Determine the (X, Y) coordinate at the center of the cell enclosing the given text.  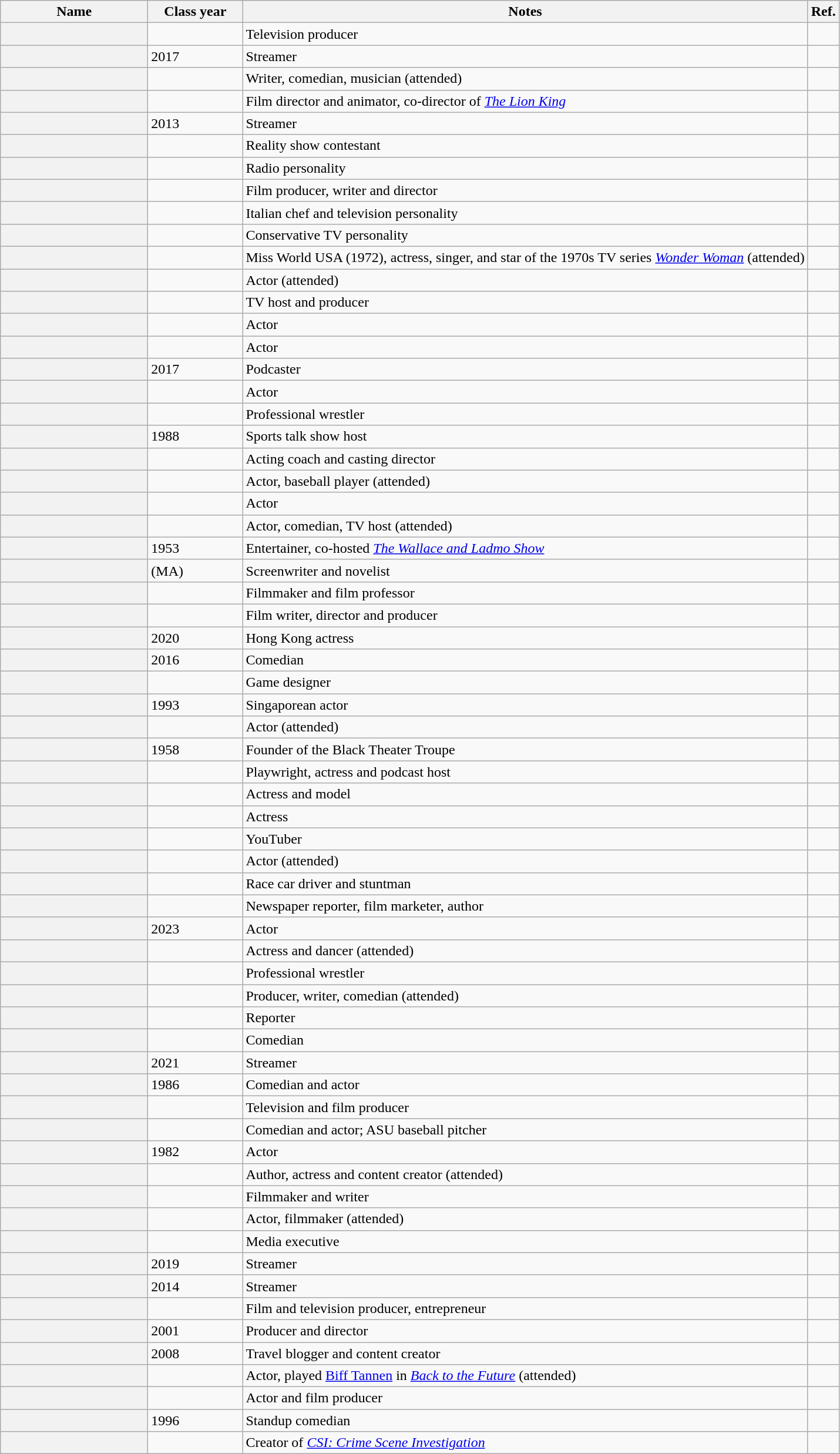
1988 (195, 436)
Ref. (824, 12)
Producer, writer, comedian (attended) (525, 996)
Entertainer, co-hosted The Wallace and Ladmo Show (525, 548)
Race car driver and stuntman (525, 884)
Standup comedian (525, 1421)
Sports talk show host (525, 436)
1953 (195, 548)
Miss World USA (1972), actress, singer, and star of the 1970s TV series Wonder Woman (attended) (525, 257)
2016 (195, 660)
2001 (195, 1331)
Television producer (525, 34)
2021 (195, 1063)
Game designer (525, 683)
2014 (195, 1286)
Conservative TV personality (525, 235)
Travel blogger and content creator (525, 1353)
Hong Kong actress (525, 637)
1986 (195, 1085)
Television and film producer (525, 1107)
2019 (195, 1264)
Podcaster (525, 370)
Filmmaker and film professor (525, 593)
Notes (525, 12)
Actor, filmmaker (attended) (525, 1219)
Acting coach and casting director (525, 459)
Comedian and actor (525, 1085)
Playwright, actress and podcast host (525, 772)
Author, actress and content creator (attended) (525, 1174)
Creator of CSI: Crime Scene Investigation (525, 1443)
Name (74, 12)
Actress and model (525, 794)
Radio personality (525, 168)
Actor, played Biff Tannen in Back to the Future (attended) (525, 1376)
TV host and producer (525, 303)
Producer and director (525, 1331)
Actress (525, 817)
Comedian and actor; ASU baseball pitcher (525, 1130)
Film and television producer, entrepreneur (525, 1308)
Media executive (525, 1241)
Class year (195, 12)
Filmmaker and writer (525, 1197)
Reporter (525, 1018)
Film writer, director and producer (525, 615)
Newspaper reporter, film marketer, author (525, 906)
Actor, comedian, TV host (attended) (525, 526)
Italian chef and television personality (525, 213)
2020 (195, 637)
1993 (195, 705)
Actress and dancer (attended) (525, 951)
2013 (195, 123)
Screenwriter and novelist (525, 570)
Film producer, writer and director (525, 190)
Writer, comedian, musician (attended) (525, 79)
Film director and animator, co-director of The Lion King (525, 101)
YouTuber (525, 839)
Actor, baseball player (attended) (525, 481)
1982 (195, 1152)
2008 (195, 1353)
2023 (195, 928)
1996 (195, 1421)
Actor and film producer (525, 1398)
Reality show contestant (525, 146)
1958 (195, 750)
Singaporean actor (525, 705)
Founder of the Black Theater Troupe (525, 750)
(MA) (195, 570)
